Scan for the cell matching the given text and deliver its [X, Y] coordinate at center. 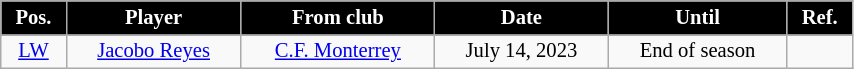
C.F. Monterrey [338, 51]
Ref. [820, 17]
Date [522, 17]
Until [698, 17]
Player [154, 17]
July 14, 2023 [522, 51]
LW [34, 51]
From club [338, 17]
End of season [698, 51]
Pos. [34, 17]
Jacobo Reyes [154, 51]
